Output the [X, Y] coordinate of the center of the cell containing the given text.  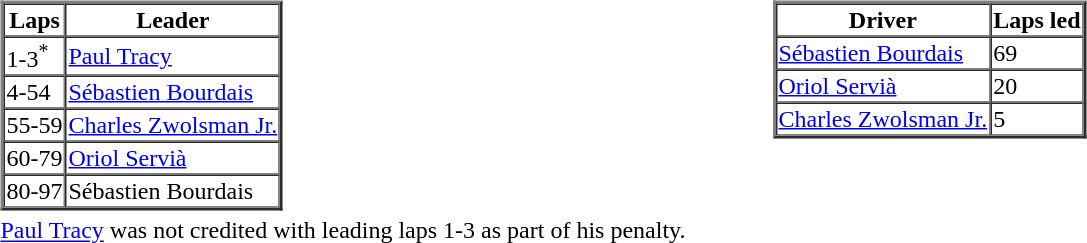
Paul Tracy [172, 56]
1-3* [35, 56]
20 [1036, 86]
80-97 [35, 192]
Leader [172, 20]
5 [1036, 118]
69 [1036, 52]
60-79 [35, 158]
Driver [882, 20]
55-59 [35, 126]
4-54 [35, 92]
Laps led [1036, 20]
Laps [35, 20]
